Find where the given text appears and provide that cell's center as (x, y) coordinate. 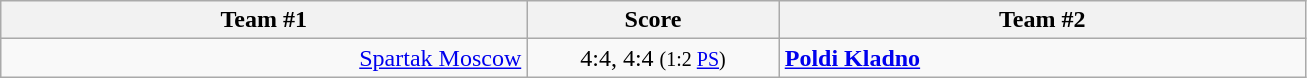
Spartak Moscow (264, 58)
Poldi Kladno (1042, 58)
Team #1 (264, 20)
4:4, 4:4 (1:2 PS) (653, 58)
Score (653, 20)
Team #2 (1042, 20)
